Capture the cell that displays the provided text and extract its (x, y) central coordinate. 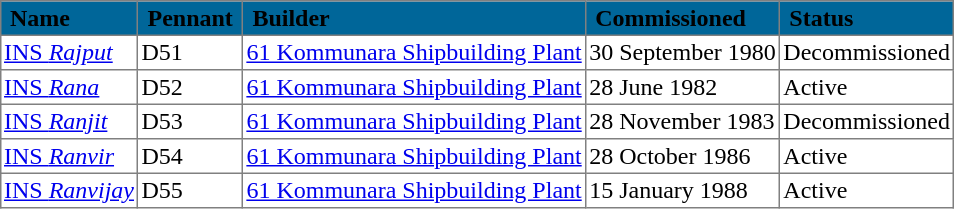
28 June 1982 (682, 87)
D51 (190, 52)
D54 (190, 156)
30 September 1980 (682, 52)
INS Rajput (68, 52)
28 October 1986 (682, 156)
D53 (190, 121)
D55 (190, 190)
Name (68, 18)
INS Rana (68, 87)
INS Ranvijay (68, 190)
Status (867, 18)
INS Ranjit (68, 121)
Pennant (190, 18)
28 November 1983 (682, 121)
INS Ranvir (68, 156)
15 January 1988 (682, 190)
Commissioned (682, 18)
D52 (190, 87)
Builder (414, 18)
